Detect which cell encompasses the target text, then output its [x, y] center coordinate. 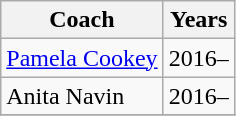
Pamela Cookey [82, 58]
Years [198, 20]
Anita Navin [82, 96]
Coach [82, 20]
